Pinpoint the cell where the given text exists, returning its (X, Y) midpoint coordinate. 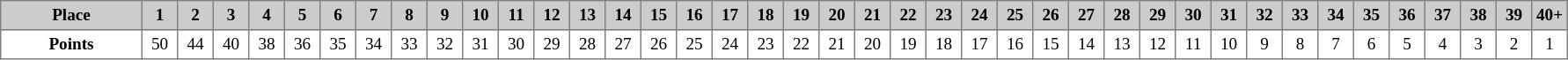
40+ (1550, 16)
50 (159, 44)
37 (1442, 16)
44 (195, 44)
Points (71, 44)
40 (231, 44)
39 (1513, 16)
Place (71, 16)
